Locate the cell with the specified text and output its (X, Y) center coordinate. 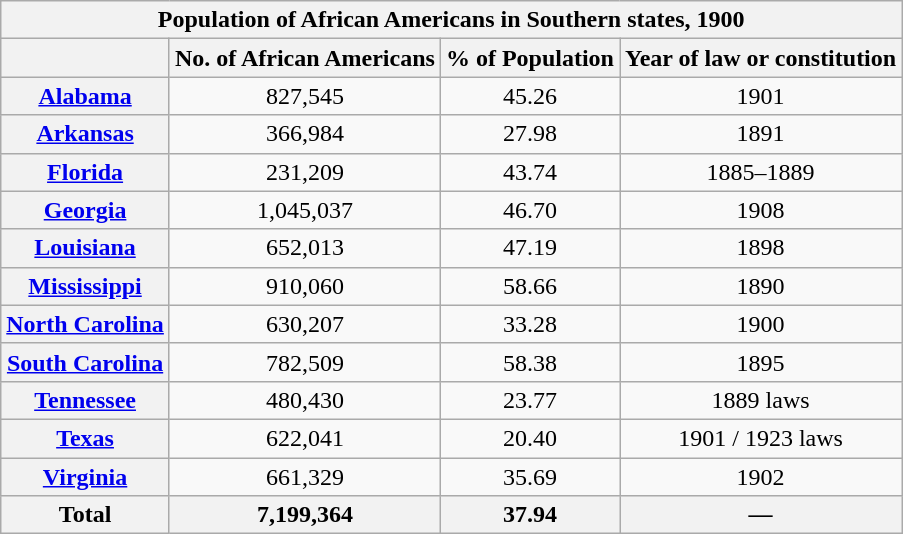
1898 (761, 248)
1885–1889 (761, 172)
37.94 (530, 515)
827,545 (304, 96)
231,209 (304, 172)
South Carolina (86, 362)
47.19 (530, 248)
23.77 (530, 400)
1889 laws (761, 400)
1901 / 1923 laws (761, 438)
Population of African Americans in Southern states, 1900 (452, 20)
33.28 (530, 324)
661,329 (304, 477)
— (761, 515)
No. of African Americans (304, 58)
Florida (86, 172)
7,199,364 (304, 515)
1901 (761, 96)
480,430 (304, 400)
366,984 (304, 134)
Mississippi (86, 286)
1902 (761, 477)
1890 (761, 286)
45.26 (530, 96)
43.74 (530, 172)
Arkansas (86, 134)
46.70 (530, 210)
20.40 (530, 438)
652,013 (304, 248)
630,207 (304, 324)
1,045,037 (304, 210)
1900 (761, 324)
782,509 (304, 362)
622,041 (304, 438)
Total (86, 515)
North Carolina (86, 324)
910,060 (304, 286)
Georgia (86, 210)
Tennessee (86, 400)
1908 (761, 210)
Louisiana (86, 248)
% of Population (530, 58)
Virginia (86, 477)
35.69 (530, 477)
58.38 (530, 362)
1891 (761, 134)
Texas (86, 438)
27.98 (530, 134)
1895 (761, 362)
Alabama (86, 96)
58.66 (530, 286)
Year of law or constitution (761, 58)
